Search for the cell housing the specified text and yield its (x, y) center coordinate. 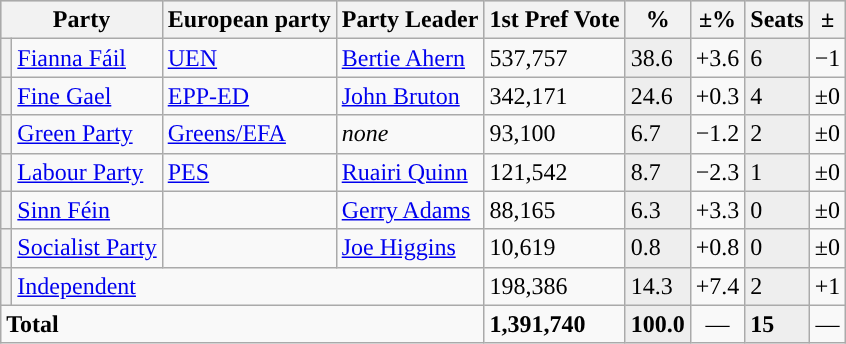
6 (777, 58)
198,386 (554, 286)
1 (777, 172)
John Bruton (410, 96)
Ruairi Quinn (410, 172)
Party Leader (410, 20)
Bertie Ahern (410, 58)
European party (249, 20)
Sinn Féin (87, 210)
PES (249, 172)
+0.8 (718, 248)
+1 (828, 286)
1st Pref Vote (554, 20)
Joe Higgins (410, 248)
+3.3 (718, 210)
1,391,740 (554, 324)
6.7 (658, 134)
88,165 (554, 210)
none (410, 134)
+3.6 (718, 58)
Green Party (87, 134)
% (658, 20)
10,619 (554, 248)
UEN (249, 58)
93,100 (554, 134)
Labour Party (87, 172)
+7.4 (718, 286)
4 (777, 96)
Fianna Fáil (87, 58)
100.0 (658, 324)
±% (718, 20)
−1.2 (718, 134)
Independent (248, 286)
0.8 (658, 248)
15 (777, 324)
Total (242, 324)
24.6 (658, 96)
38.6 (658, 58)
+0.3 (718, 96)
Gerry Adams (410, 210)
EPP-ED (249, 96)
−2.3 (718, 172)
Socialist Party (87, 248)
Fine Gael (87, 96)
6.3 (658, 210)
537,757 (554, 58)
121,542 (554, 172)
−1 (828, 58)
Seats (777, 20)
± (828, 20)
Greens/EFA (249, 134)
8.7 (658, 172)
Party (82, 20)
342,171 (554, 96)
14.3 (658, 286)
